Capture the cell that displays the provided text and extract its [x, y] central coordinate. 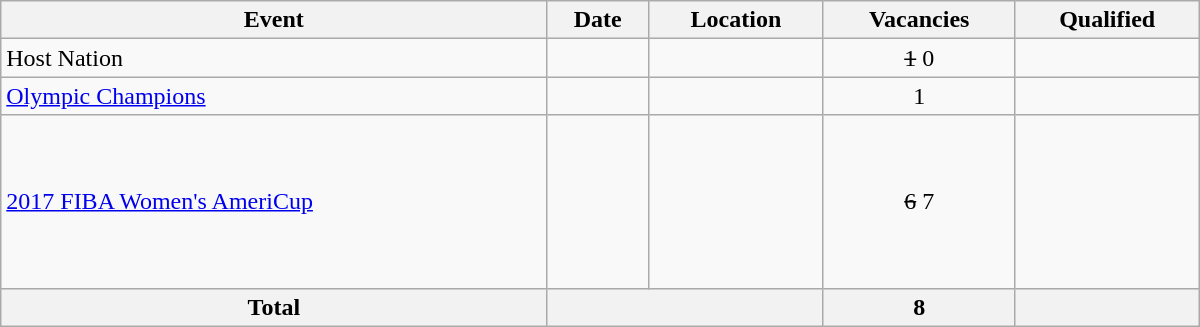
6 7 [919, 202]
Qualified [1107, 20]
Olympic Champions [274, 96]
2017 FIBA Women's AmeriCup [274, 202]
Event [274, 20]
1 [919, 96]
8 [919, 307]
Vacancies [919, 20]
Total [274, 307]
Host Nation [274, 58]
Location [736, 20]
Date [598, 20]
1 0 [919, 58]
